Provide the [X, Y] coordinate of the cell's center where the given text is located.  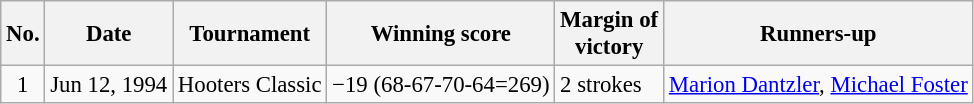
Runners-up [818, 34]
No. [23, 34]
Winning score [441, 34]
Date [109, 34]
Jun 12, 1994 [109, 85]
2 strokes [610, 85]
Hooters Classic [250, 85]
1 [23, 85]
Margin ofvictory [610, 34]
Marion Dantzler, Michael Foster [818, 85]
Tournament [250, 34]
−19 (68-67-70-64=269) [441, 85]
